For the text-containing cell, return its midpoint in (X, Y) coordinate format. 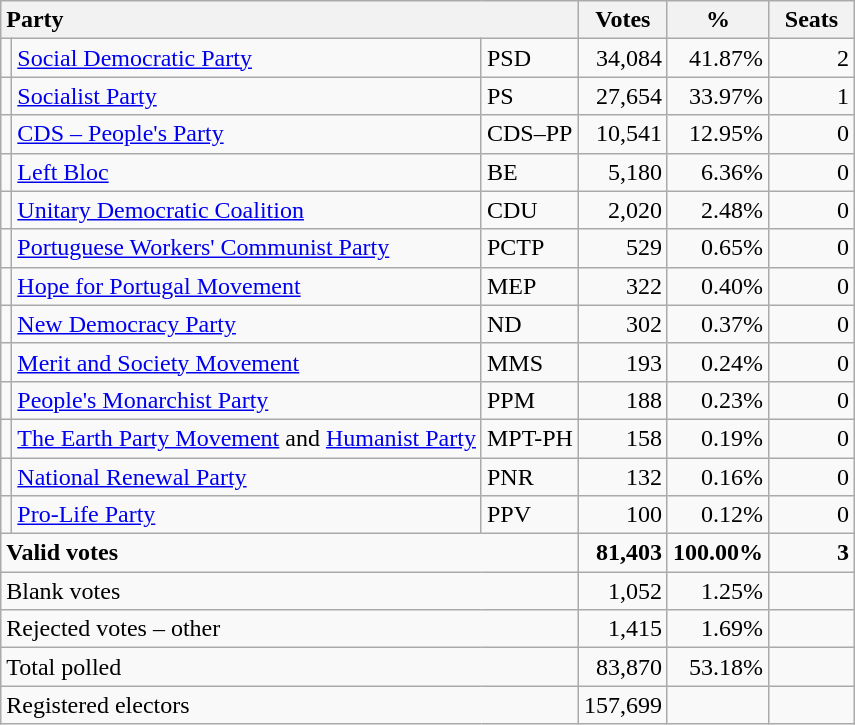
2,020 (622, 210)
1.69% (718, 629)
0.12% (718, 515)
% (718, 20)
Votes (622, 20)
PSD (530, 58)
MEP (530, 286)
Valid votes (290, 553)
2.48% (718, 210)
12.95% (718, 134)
Merit and Society Movement (247, 362)
New Democracy Party (247, 324)
MMS (530, 362)
158 (622, 438)
CDS–PP (530, 134)
34,084 (622, 58)
100.00% (718, 553)
CDS – People's Party (247, 134)
529 (622, 248)
Blank votes (290, 591)
PS (530, 96)
0.16% (718, 477)
National Renewal Party (247, 477)
CDU (530, 210)
Social Democratic Party (247, 58)
Registered electors (290, 705)
0.24% (718, 362)
41.87% (718, 58)
53.18% (718, 667)
Socialist Party (247, 96)
6.36% (718, 172)
Hope for Portugal Movement (247, 286)
100 (622, 515)
Total polled (290, 667)
BE (530, 172)
Seats (811, 20)
People's Monarchist Party (247, 400)
The Earth Party Movement and Humanist Party (247, 438)
Unitary Democratic Coalition (247, 210)
322 (622, 286)
Left Bloc (247, 172)
ND (530, 324)
1,415 (622, 629)
0.40% (718, 286)
157,699 (622, 705)
132 (622, 477)
1.25% (718, 591)
Rejected votes – other (290, 629)
Portuguese Workers' Communist Party (247, 248)
2 (811, 58)
1,052 (622, 591)
83,870 (622, 667)
0.65% (718, 248)
302 (622, 324)
Pro-Life Party (247, 515)
Party (290, 20)
0.19% (718, 438)
PPV (530, 515)
PPM (530, 400)
5,180 (622, 172)
MPT-PH (530, 438)
0.37% (718, 324)
188 (622, 400)
3 (811, 553)
1 (811, 96)
PNR (530, 477)
193 (622, 362)
10,541 (622, 134)
81,403 (622, 553)
PCTP (530, 248)
33.97% (718, 96)
27,654 (622, 96)
0.23% (718, 400)
